Search for the cell housing the specified text and yield its [X, Y] center coordinate. 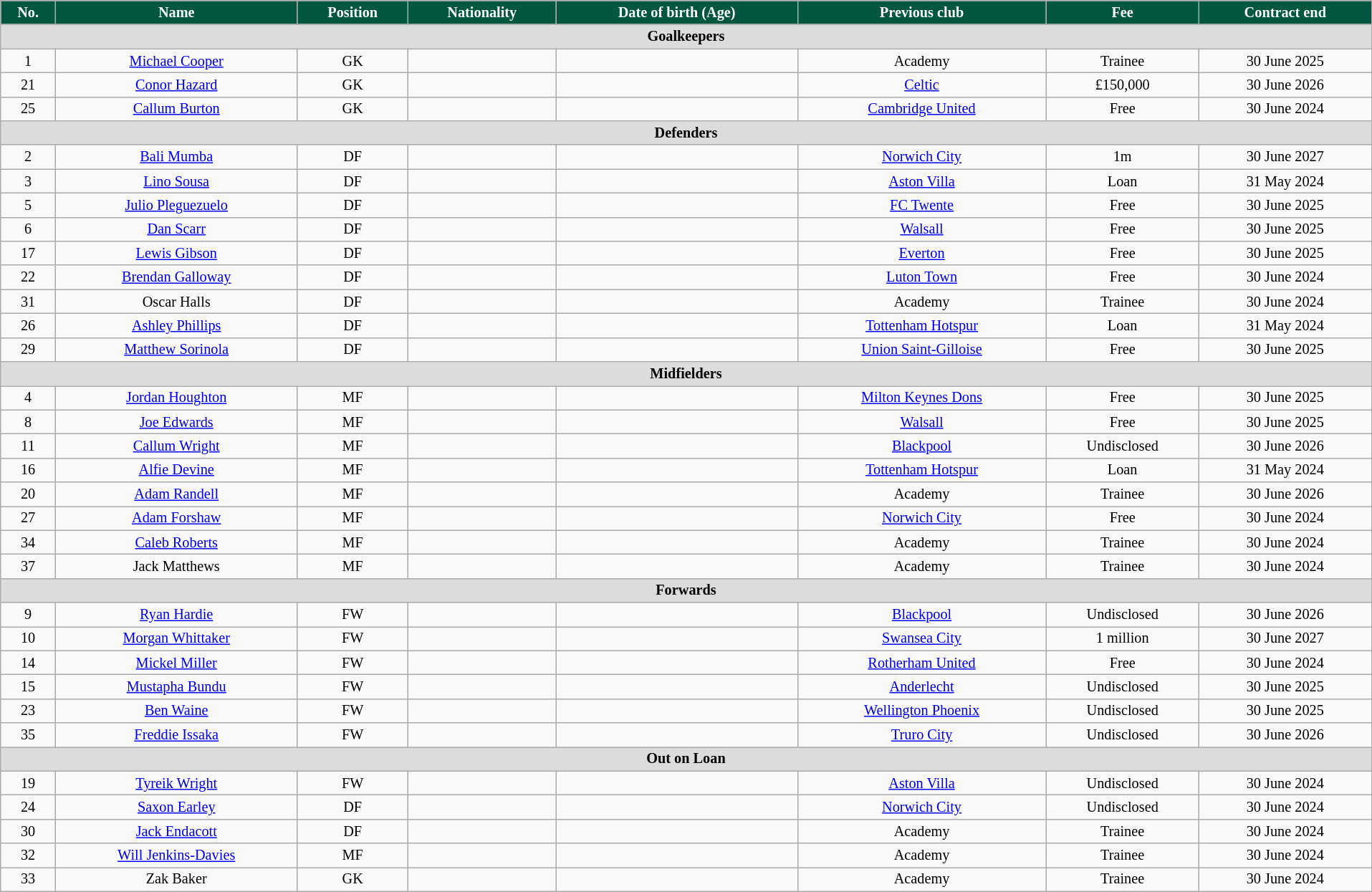
27 [29, 518]
Dan Scarr [176, 229]
3 [29, 181]
5 [29, 205]
Date of birth (Age) [676, 12]
Freddie Issaka [176, 735]
35 [29, 735]
Ryan Hardie [176, 614]
Jordan Houghton [176, 398]
1 million [1122, 638]
Fee [1122, 12]
Callum Wright [176, 446]
Wellington Phoenix [921, 711]
Truro City [921, 735]
26 [29, 325]
Bali Mumba [176, 157]
Matthew Sorinola [176, 350]
10 [29, 638]
No. [29, 12]
Adam Randell [176, 494]
Oscar Halls [176, 302]
15 [29, 686]
Celtic [921, 85]
29 [29, 350]
33 [29, 879]
34 [29, 542]
20 [29, 494]
17 [29, 253]
9 [29, 614]
Brendan Galloway [176, 277]
£150,000 [1122, 85]
Swansea City [921, 638]
Forwards [686, 590]
Morgan Whittaker [176, 638]
Midfielders [686, 373]
22 [29, 277]
Luton Town [921, 277]
Nationality [481, 12]
32 [29, 855]
19 [29, 783]
16 [29, 470]
Milton Keynes Dons [921, 398]
Contract end [1285, 12]
11 [29, 446]
Callum Burton [176, 109]
1 [29, 60]
30 [29, 831]
Lino Sousa [176, 181]
Name [176, 12]
Defenders [686, 133]
1m [1122, 157]
Ashley Phillips [176, 325]
Adam Forshaw [176, 518]
Position [352, 12]
Zak Baker [176, 879]
Previous club [921, 12]
Rotherham United [921, 663]
Anderlecht [921, 686]
Mustapha Bundu [176, 686]
8 [29, 422]
Cambridge United [921, 109]
Julio Pleguezuelo [176, 205]
Tyreik Wright [176, 783]
Goalkeepers [686, 37]
Conor Hazard [176, 85]
6 [29, 229]
4 [29, 398]
2 [29, 157]
14 [29, 663]
Caleb Roberts [176, 542]
Jack Endacott [176, 831]
Michael Cooper [176, 60]
21 [29, 85]
37 [29, 566]
Out on Loan [686, 759]
FC Twente [921, 205]
Alfie Devine [176, 470]
Mickel Miller [176, 663]
31 [29, 302]
Will Jenkins-Davies [176, 855]
Union Saint-Gilloise [921, 350]
Joe Edwards [176, 422]
Lewis Gibson [176, 253]
25 [29, 109]
Jack Matthews [176, 566]
23 [29, 711]
24 [29, 807]
Ben Waine [176, 711]
Everton [921, 253]
Saxon Earley [176, 807]
